Search for the cell housing the specified text and yield its (x, y) center coordinate. 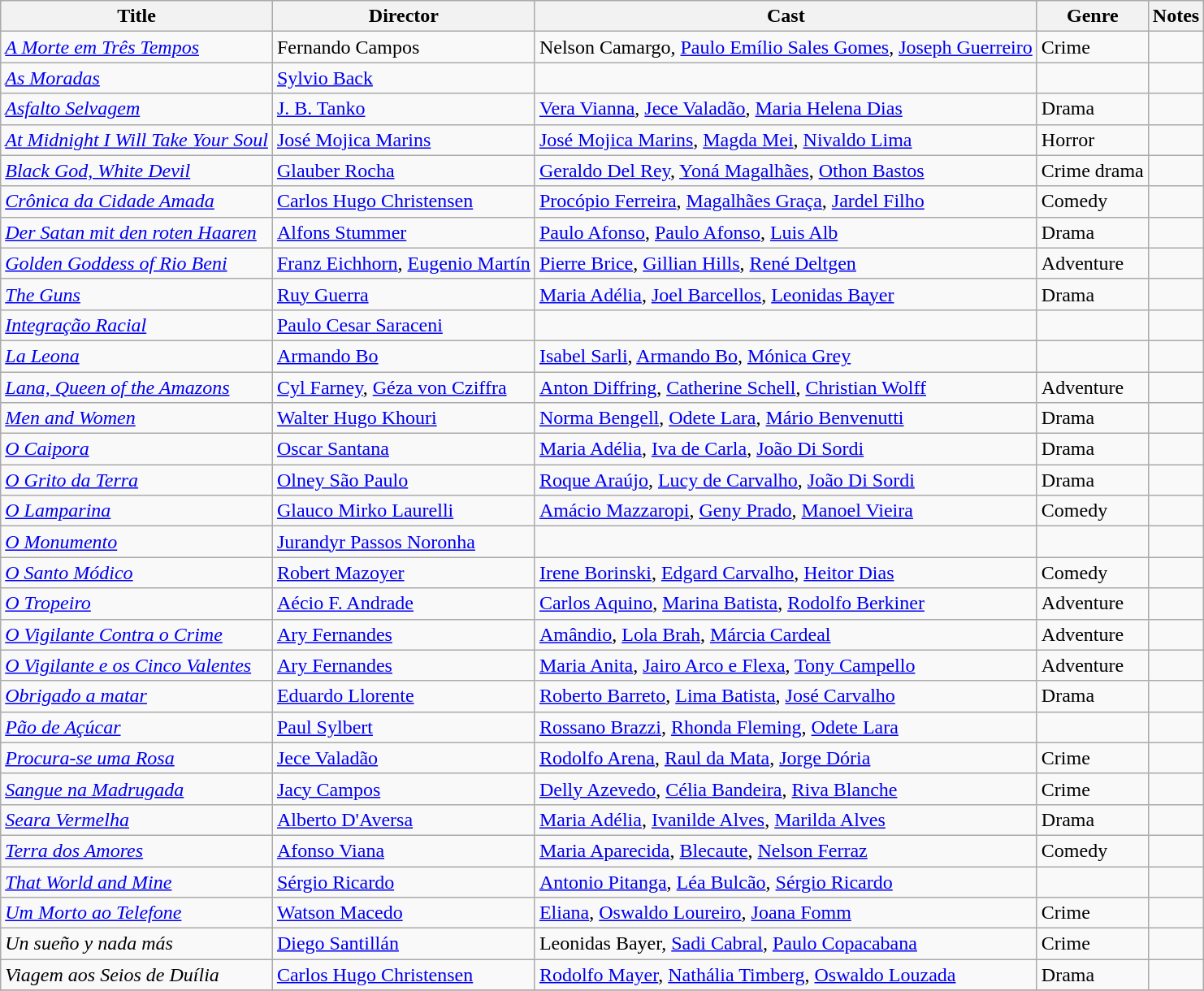
O Santo Módico (136, 573)
Um Morto ao Telefone (136, 913)
Norma Bengell, Odete Lara, Mário Benvenutti (786, 418)
Eduardo Llorente (403, 696)
Rodolfo Arena, Raul da Mata, Jorge Dória (786, 758)
Alfons Stummer (403, 232)
O Monumento (136, 542)
Geraldo Del Rey, Yoná Magalhães, Othon Bastos (786, 171)
Amândio, Lola Brah, Márcia Cardeal (786, 634)
José Mojica Marins, Magda Mei, Nivaldo Lima (786, 140)
Maria Aparecida, Blecaute, Nelson Ferraz (786, 850)
Director (403, 16)
Delly Azevedo, Célia Bandeira, Riva Blanche (786, 789)
Paulo Afonso, Paulo Afonso, Luis Alb (786, 232)
Antonio Pitanga, Léa Bulcão, Sérgio Ricardo (786, 881)
O Grito da Terra (136, 480)
Carlos Aquino, Marina Batista, Rodolfo Berkiner (786, 604)
At Midnight I Will Take Your Soul (136, 140)
As Moradas (136, 78)
Paulo Cesar Saraceni (403, 325)
Maria Anita, Jairo Arco e Flexa, Tony Campello (786, 665)
Rossano Brazzi, Rhonda Fleming, Odete Lara (786, 727)
Un sueño y nada más (136, 944)
Rodolfo Mayer, Nathália Timberg, Oswaldo Louzada (786, 975)
Procópio Ferreira, Magalhães Graça, Jardel Filho (786, 201)
Olney São Paulo (403, 480)
Crônica da Cidade Amada (136, 201)
O Caipora (136, 449)
Asfalto Selvagem (136, 109)
Sérgio Ricardo (403, 881)
Leonidas Bayer, Sadi Cabral, Paulo Copacabana (786, 944)
Irene Borinski, Edgard Carvalho, Heitor Dias (786, 573)
Jece Valadão (403, 758)
Seara Vermelha (136, 820)
Vera Vianna, Jece Valadão, Maria Helena Dias (786, 109)
Afonso Viana (403, 850)
Paul Sylbert (403, 727)
Pierre Brice, Gillian Hills, René Deltgen (786, 263)
Ruy Guerra (403, 294)
Procura-se uma Rosa (136, 758)
Glauco Mirko Laurelli (403, 511)
The Guns (136, 294)
Obrigado a matar (136, 696)
O Lamparina (136, 511)
Terra dos Amores (136, 850)
Alberto D'Aversa (403, 820)
Der Satan mit den roten Haaren (136, 232)
Walter Hugo Khouri (403, 418)
Crime drama (1092, 171)
O Vigilante e os Cinco Valentes (136, 665)
Horror (1092, 140)
Sylvio Back (403, 78)
Golden Goddess of Rio Beni (136, 263)
Roque Araújo, Lucy de Carvalho, João Di Sordi (786, 480)
Black God, White Devil (136, 171)
Anton Diffring, Catherine Schell, Christian Wolff (786, 387)
Notes (1176, 16)
Cast (786, 16)
La Leona (136, 356)
Nelson Camargo, Paulo Emílio Sales Gomes, Joseph Guerreiro (786, 47)
Sangue na Madrugada (136, 789)
Oscar Santana (403, 449)
Armando Bo (403, 356)
Glauber Rocha (403, 171)
Lana, Queen of the Amazons (136, 387)
Maria Adélia, Ivanilde Alves, Marilda Alves (786, 820)
Men and Women (136, 418)
That World and Mine (136, 881)
Integração Racial (136, 325)
A Morte em Três Tempos (136, 47)
José Mojica Marins (403, 140)
Maria Adélia, Joel Barcellos, Leonidas Bayer (786, 294)
Isabel Sarli, Armando Bo, Mónica Grey (786, 356)
Watson Macedo (403, 913)
Jurandyr Passos Noronha (403, 542)
O Tropeiro (136, 604)
Maria Adélia, Iva de Carla, João Di Sordi (786, 449)
Genre (1092, 16)
Viagem aos Seios de Duília (136, 975)
Aécio F. Andrade (403, 604)
Pão de Açúcar (136, 727)
Robert Mazoyer (403, 573)
Diego Santillán (403, 944)
Amácio Mazzaropi, Geny Prado, Manoel Vieira (786, 511)
Fernando Campos (403, 47)
Cyl Farney, Géza von Cziffra (403, 387)
Eliana, Oswaldo Loureiro, Joana Fomm (786, 913)
O Vigilante Contra o Crime (136, 634)
Roberto Barreto, Lima Batista, José Carvalho (786, 696)
Franz Eichhorn, Eugenio Martín (403, 263)
Jacy Campos (403, 789)
J. B. Tanko (403, 109)
Title (136, 16)
